Return the (x, y) coordinate for the center point of the cell that contains the specified text.  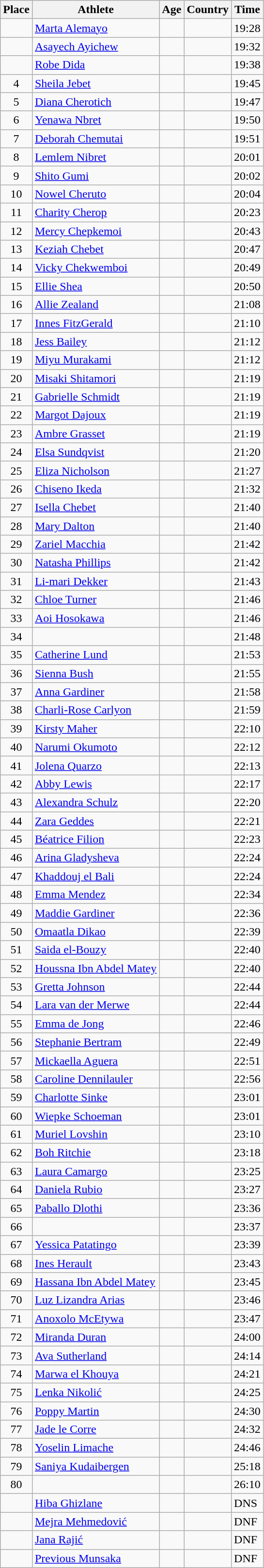
79 (16, 1466)
22:34 (248, 895)
37 (16, 692)
Yenawa Nbret (95, 120)
21:48 (248, 637)
14 (16, 268)
43 (16, 802)
Mercy Chepkemoi (95, 231)
Allie Zealand (95, 305)
Hiba Ghizlane (95, 1503)
9 (16, 175)
72 (16, 1337)
Marwa el Khouya (95, 1374)
24:21 (248, 1374)
75 (16, 1392)
20:50 (248, 286)
Charli-Rose Carlyon (95, 710)
34 (16, 637)
Time (248, 10)
20:04 (248, 194)
67 (16, 1245)
80 (16, 1485)
62 (16, 1153)
78 (16, 1448)
21:55 (248, 673)
Lara van der Merwe (95, 1005)
25:18 (248, 1466)
Poppy Martin (95, 1411)
Abby Lewis (95, 784)
20:47 (248, 249)
51 (16, 950)
73 (16, 1355)
48 (16, 895)
32 (16, 600)
19:50 (248, 120)
Emma Mendez (95, 895)
10 (16, 194)
24:25 (248, 1392)
Arina Gladysheva (95, 858)
Luz Lizandra Arias (95, 1300)
49 (16, 913)
Aoi Hosokawa (95, 618)
Innes FitzGerald (95, 323)
21:32 (248, 489)
Mejra Mehmedović (95, 1521)
21:20 (248, 452)
40 (16, 747)
70 (16, 1300)
Robe Dida (95, 65)
Saniya Kudaibergen (95, 1466)
Sienna Bush (95, 673)
Gabrielle Schmidt (95, 397)
Omaatla Dikao (95, 931)
22:20 (248, 802)
64 (16, 1190)
21:43 (248, 581)
50 (16, 931)
22:17 (248, 784)
27 (16, 507)
21:53 (248, 655)
Khaddouj el Bali (95, 876)
Yoselin Limache (95, 1448)
65 (16, 1208)
22:39 (248, 931)
20:01 (248, 157)
Isella Chebet (95, 507)
Béatrice Filion (95, 839)
21:10 (248, 323)
Natasha Phillips (95, 563)
Keziah Chebet (95, 249)
Deborah Chemutai (95, 139)
22:21 (248, 821)
Ava Sutherland (95, 1355)
22:46 (248, 1024)
Margot Dajoux (95, 415)
Li-mari Dekker (95, 581)
Eliza Nicholson (95, 470)
23:10 (248, 1134)
23:37 (248, 1226)
22:36 (248, 913)
Caroline Dennilauler (95, 1079)
33 (16, 618)
19:28 (248, 28)
77 (16, 1429)
20:23 (248, 212)
38 (16, 710)
8 (16, 157)
69 (16, 1282)
35 (16, 655)
Charity Cherop (95, 212)
23:18 (248, 1153)
Ambre Grasset (95, 434)
Lenka Nikolić (95, 1392)
30 (16, 563)
7 (16, 139)
Charlotte Sinke (95, 1097)
Muriel Lovshin (95, 1134)
28 (16, 526)
19:51 (248, 139)
60 (16, 1116)
15 (16, 286)
Country (208, 10)
68 (16, 1263)
23:27 (248, 1190)
23:46 (248, 1300)
21:59 (248, 710)
Gretta Johnson (95, 987)
19:38 (248, 65)
Narumi Okumoto (95, 747)
Athlete (95, 10)
Vicky Chekwemboi (95, 268)
5 (16, 102)
Misaki Shitamori (95, 378)
Wiepke Schoeman (95, 1116)
20:43 (248, 231)
23 (16, 434)
DNS (248, 1503)
44 (16, 821)
Previous Munsaka (95, 1558)
36 (16, 673)
22:13 (248, 765)
20 (16, 378)
17 (16, 323)
55 (16, 1024)
Shito Gumi (95, 175)
57 (16, 1060)
31 (16, 581)
24:30 (248, 1411)
24:00 (248, 1337)
Zariel Macchia (95, 544)
22:23 (248, 839)
Place (16, 10)
Jana Rajić (95, 1540)
Ellie Shea (95, 286)
Laura Camargo (95, 1171)
47 (16, 876)
53 (16, 987)
23:47 (248, 1319)
18 (16, 342)
Stephanie Bertram (95, 1042)
4 (16, 83)
19 (16, 360)
19:45 (248, 83)
Emma de Jong (95, 1024)
74 (16, 1374)
Alexandra Schulz (95, 802)
Elsa Sundqvist (95, 452)
Jolena Quarzo (95, 765)
Asayech Ayichew (95, 47)
Chiseno Ikeda (95, 489)
Houssna Ibn Abdel Matey (95, 968)
21:27 (248, 470)
Marta Alemayo (95, 28)
45 (16, 839)
22:10 (248, 729)
Jess Bailey (95, 342)
Mickaella Aguera (95, 1060)
24:32 (248, 1429)
Age (171, 10)
Ines Herault (95, 1263)
61 (16, 1134)
41 (16, 765)
26:10 (248, 1485)
Catherine Lund (95, 655)
23:39 (248, 1245)
Boh Ritchie (95, 1153)
22:12 (248, 747)
Anna Gardiner (95, 692)
21 (16, 397)
Lemlem Nibret (95, 157)
58 (16, 1079)
59 (16, 1097)
24:14 (248, 1355)
24 (16, 452)
Miyu Murakami (95, 360)
Mary Dalton (95, 526)
22 (16, 415)
20:49 (248, 268)
Jade le Corre (95, 1429)
19:47 (248, 102)
6 (16, 120)
16 (16, 305)
29 (16, 544)
Anoxolo McEtywa (95, 1319)
Sheila Jebet (95, 83)
Yessica Patatingo (95, 1245)
Zara Geddes (95, 821)
26 (16, 489)
42 (16, 784)
56 (16, 1042)
Daniela Rubio (95, 1190)
Diana Cherotich (95, 102)
54 (16, 1005)
71 (16, 1319)
63 (16, 1171)
23:43 (248, 1263)
46 (16, 858)
12 (16, 231)
66 (16, 1226)
24:46 (248, 1448)
11 (16, 212)
23:25 (248, 1171)
23:36 (248, 1208)
39 (16, 729)
19:32 (248, 47)
Kirsty Maher (95, 729)
52 (16, 968)
22:49 (248, 1042)
22:51 (248, 1060)
Paballo Dlothi (95, 1208)
21:58 (248, 692)
Hassana Ibn Abdel Matey (95, 1282)
13 (16, 249)
Saida el-Bouzy (95, 950)
20:02 (248, 175)
76 (16, 1411)
21:08 (248, 305)
23:45 (248, 1282)
Maddie Gardiner (95, 913)
Nowel Cheruto (95, 194)
Chloe Turner (95, 600)
22:56 (248, 1079)
25 (16, 470)
Miranda Duran (95, 1337)
